Return the [X, Y] coordinate for the center point of the cell that contains the specified text.  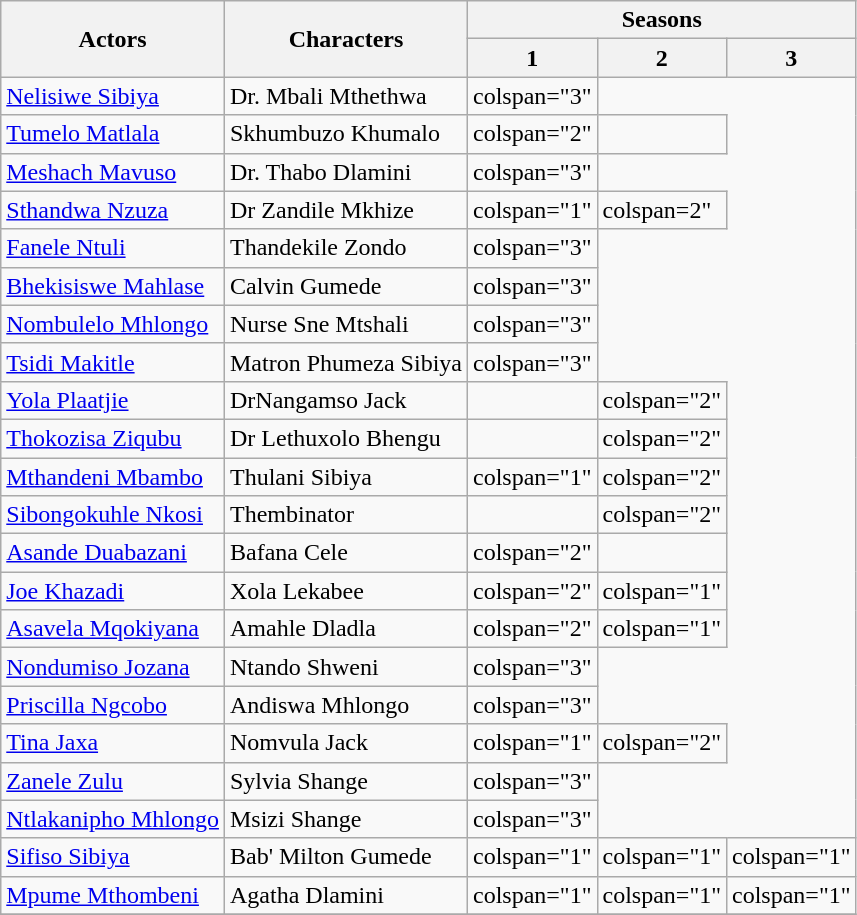
Fanele Ntuli [113, 248]
Dr Zandile Mkhize [346, 210]
Nondumiso Jozana [113, 667]
Thokozisa Ziqubu [113, 438]
Bab' Milton Gumede [346, 857]
2 [662, 58]
Xola Lekabee [346, 591]
Mthandeni Mbambo [113, 477]
Amahle Dladla [346, 629]
DrNangamso Jack [346, 400]
Andiswa Mhlongo [346, 705]
Yola Plaatjie [113, 400]
1 [532, 58]
Thembinator [346, 515]
Bafana Cele [346, 553]
colspan=2" [662, 210]
Nombulelo Mhlongo [113, 324]
Matron Phumeza Sibiya [346, 362]
Mpume Mthombeni [113, 895]
Skhumbuzo Khumalo [346, 134]
Bhekisiswe Mahlase [113, 286]
Joe Khazadi [113, 591]
Asavela Mqokiyana [113, 629]
Msizi Shange [346, 819]
Actors [113, 39]
Nelisiwe Sibiya [113, 96]
Dr. Thabo Dlamini [346, 172]
Nomvula Jack [346, 743]
Thandekile Zondo [346, 248]
Dr Lethuxolo Bhengu [346, 438]
Asande Duabazani [113, 553]
3 [792, 58]
Meshach Mavuso [113, 172]
Characters [346, 39]
Calvin Gumede [346, 286]
Sifiso Sibiya [113, 857]
Agatha Dlamini [346, 895]
Thulani Sibiya [346, 477]
Ntlakanipho Mhlongo [113, 819]
Ntando Shweni [346, 667]
Tsidi Makitle [113, 362]
Zanele Zulu [113, 781]
Dr. Mbali Mthethwa [346, 96]
Nurse Sne Mtshali [346, 324]
Seasons [662, 20]
Sylvia Shange [346, 781]
Priscilla Ngcobo [113, 705]
Sibongokuhle Nkosi [113, 515]
Tina Jaxa [113, 743]
Sthandwa Nzuza [113, 210]
Tumelo Matlala [113, 134]
